Detect which cell encompasses the target text, then output its [X, Y] center coordinate. 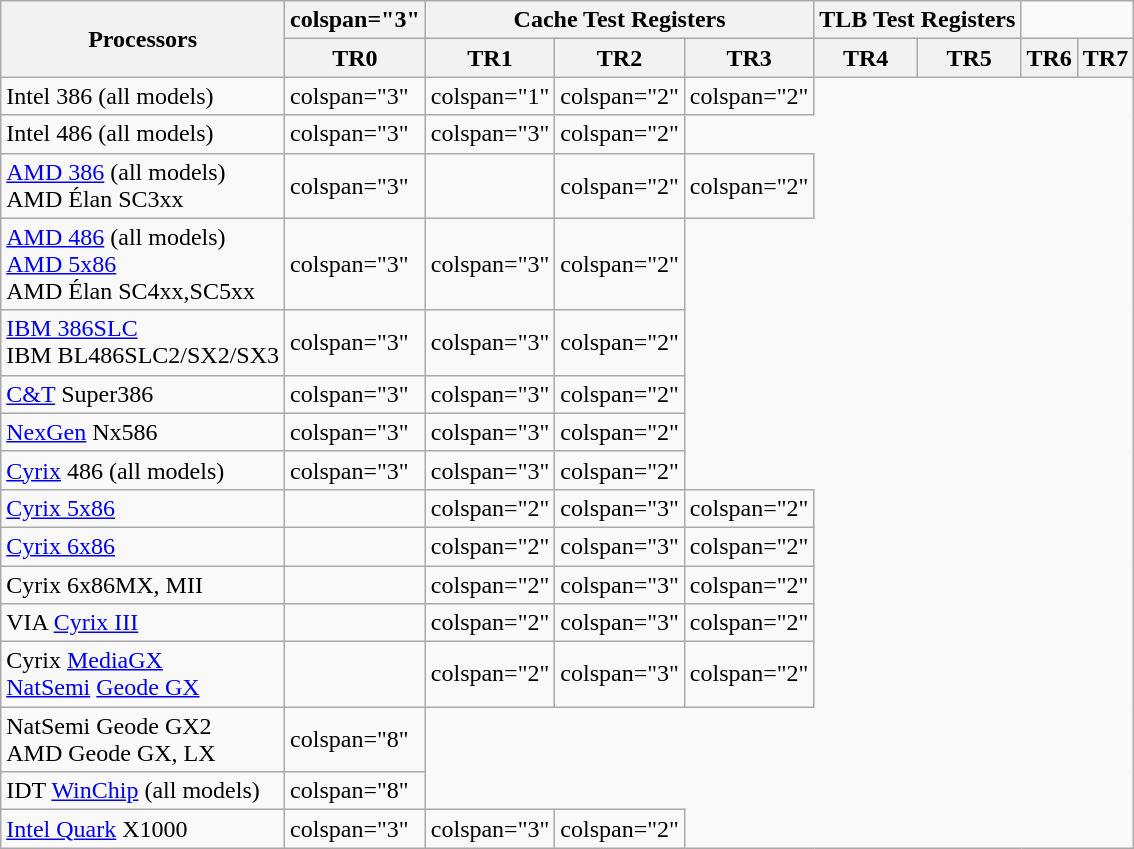
IBM 386SLCIBM BL486SLC2/SX2/SX3 [143, 342]
C&T Super386 [143, 394]
TR2 [620, 58]
Intel 386 (all models) [143, 96]
TLB Test Registers [918, 20]
TR3 [749, 58]
TR1 [490, 58]
Cache Test Registers [620, 20]
Processors [143, 39]
AMD 486 (all models)AMD 5x86AMD Élan SC4xx,SC5xx [143, 264]
colspan="1" [490, 96]
Intel Quark X1000 [143, 829]
VIA Cyrix III [143, 623]
TR6 [1049, 58]
IDT WinChip (all models) [143, 791]
Cyrix 5x86 [143, 508]
NatSemi Geode GX2AMD Geode GX, LX [143, 740]
Cyrix 486 (all models) [143, 470]
AMD 386 (all models)AMD Élan SC3xx [143, 186]
TR4 [866, 58]
TR0 [356, 58]
TR5 [969, 58]
Cyrix 6x86MX, MII [143, 585]
Cyrix 6x86 [143, 546]
TR7 [1105, 58]
Cyrix MediaGXNatSemi Geode GX [143, 674]
Intel 486 (all models) [143, 134]
NexGen Nx586 [143, 432]
